Find where the given text appears and provide that cell's center as (x, y) coordinate. 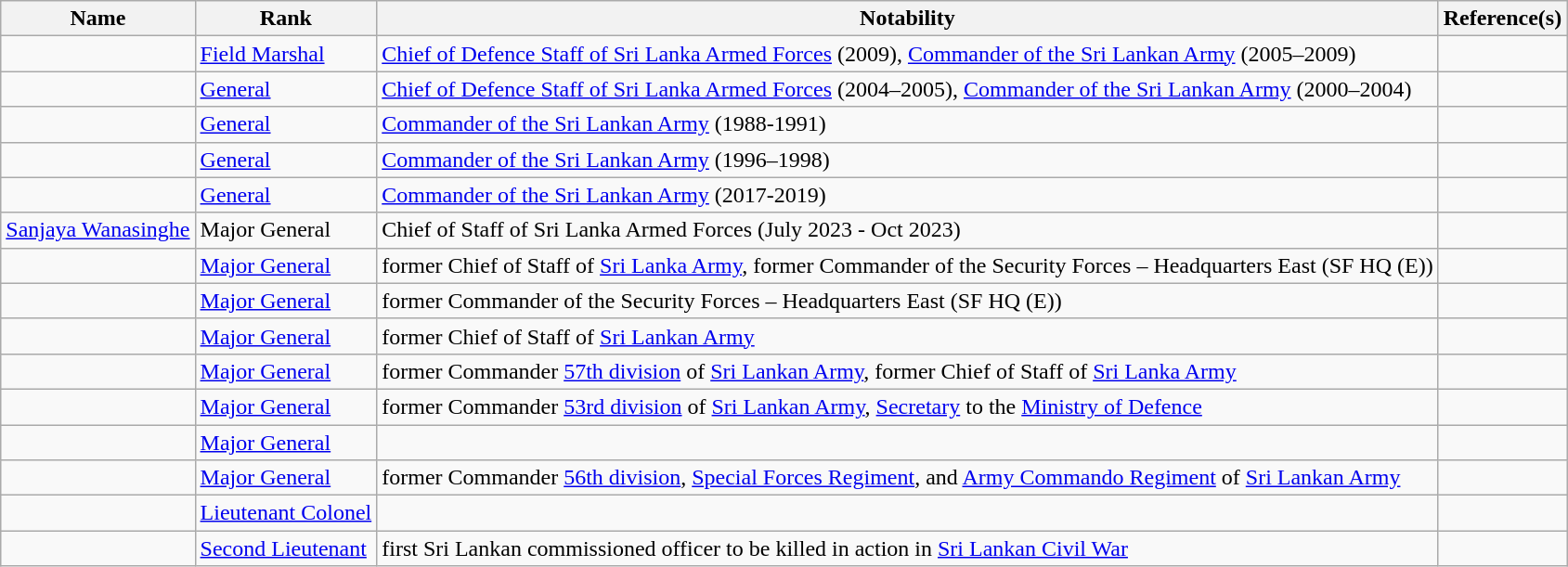
Chief of Defence Staff of Sri Lanka Armed Forces (2009), Commander of the Sri Lankan Army (2005–2009) (908, 54)
former Commander 57th division of Sri Lankan Army, former Chief of Staff of Sri Lanka Army (908, 371)
first Sri Lankan commissioned officer to be killed in action in Sri Lankan Civil War (908, 548)
Commander of the Sri Lankan Army (1996–1998) (908, 160)
Name (98, 19)
Notability (908, 19)
Chief of Staff of Sri Lanka Armed Forces (July 2023 - Oct 2023) (908, 230)
Field Marshal (286, 54)
former Commander of the Security Forces – Headquarters East (SF HQ (E)) (908, 301)
Lieutenant Colonel (286, 513)
Rank (286, 19)
Second Lieutenant (286, 548)
Commander of the Sri Lankan Army (2017-2019) (908, 195)
Commander of the Sri Lankan Army (1988-1991) (908, 124)
Reference(s) (1502, 19)
Chief of Defence Staff of Sri Lanka Armed Forces (2004–2005), Commander of the Sri Lankan Army (2000–2004) (908, 89)
former Chief of Staff of Sri Lankan Army (908, 336)
former Chief of Staff of Sri Lanka Army, former Commander of the Security Forces – Headquarters East (SF HQ (E)) (908, 265)
former Commander 56th division, Special Forces Regiment, and Army Commando Regiment of Sri Lankan Army (908, 478)
former Commander 53rd division of Sri Lankan Army, Secretary to the Ministry of Defence (908, 406)
Sanjaya Wanasinghe (98, 230)
